For the text-containing cell, return its midpoint in (x, y) coordinate format. 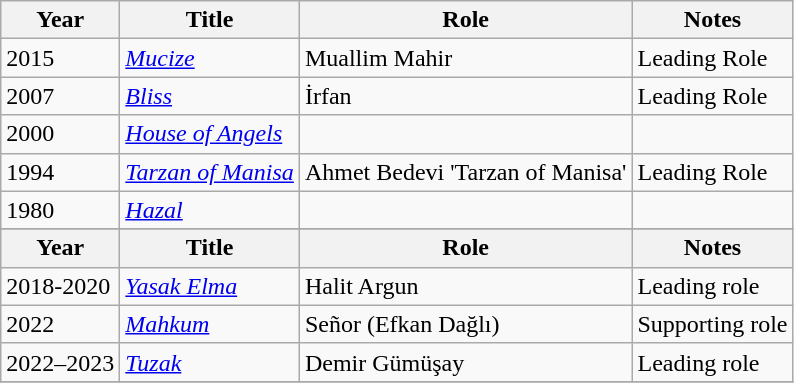
Supporting role (712, 324)
Yasak Elma (210, 286)
2022–2023 (60, 362)
1980 (60, 210)
Tarzan of Manisa (210, 172)
2018-2020 (60, 286)
Demir Gümüşay (466, 362)
Señor (Efkan Dağlı) (466, 324)
Hazal (210, 210)
1994 (60, 172)
2000 (60, 134)
Halit Argun (466, 286)
2015 (60, 58)
2022 (60, 324)
2007 (60, 96)
Mahkum (210, 324)
Muallim Mahir (466, 58)
House of Angels (210, 134)
Bliss (210, 96)
Mucize (210, 58)
İrfan (466, 96)
Tuzak (210, 362)
Ahmet Bedevi 'Tarzan of Manisa' (466, 172)
